Identify which cell holds the provided text, then report its (X, Y) central coordinate. 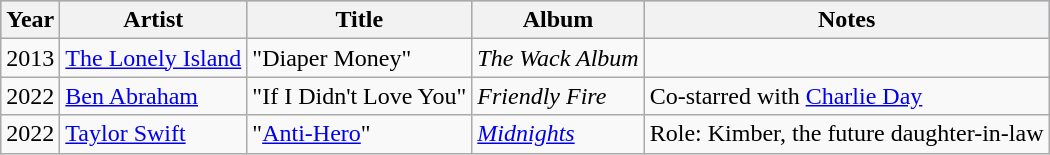
Artist (154, 20)
Album (558, 20)
2013 (30, 58)
Year (30, 20)
Ben Abraham (154, 96)
Taylor Swift (154, 134)
Midnights (558, 134)
The Lonely Island (154, 58)
Notes (846, 20)
"If I Didn't Love You" (360, 96)
Title (360, 20)
Co-starred with Charlie Day (846, 96)
"Diaper Money" (360, 58)
Friendly Fire (558, 96)
"Anti-Hero" (360, 134)
The Wack Album (558, 58)
Role: Kimber, the future daughter-in-law (846, 134)
